Find where the given text appears and provide that cell's center as [x, y] coordinate. 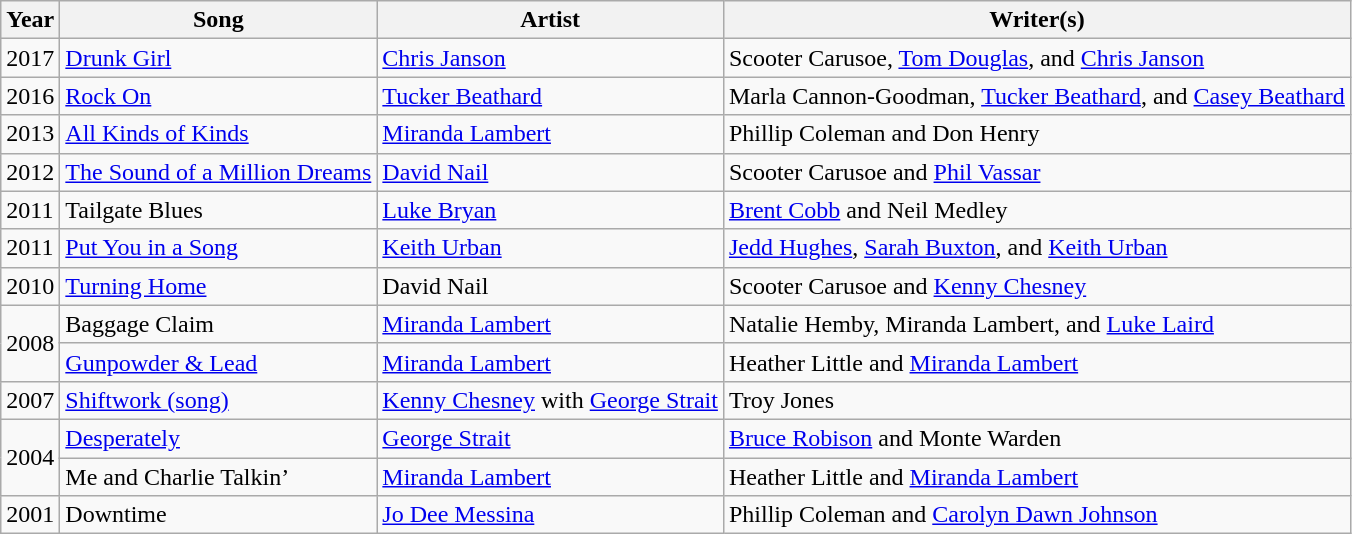
Downtime [218, 515]
Troy Jones [1036, 400]
Kenny Chesney with George Strait [550, 400]
Drunk Girl [218, 58]
Brent Cobb and Neil Medley [1036, 210]
Jo Dee Messina [550, 515]
Phillip Coleman and Don Henry [1036, 134]
Tailgate Blues [218, 210]
Rock On [218, 96]
Me and Charlie Talkin’ [218, 477]
Baggage Claim [218, 324]
2001 [30, 515]
Bruce Robison and Monte Warden [1036, 438]
The Sound of a Million Dreams [218, 172]
2013 [30, 134]
Song [218, 20]
Scooter Carusoe and Kenny Chesney [1036, 286]
Writer(s) [1036, 20]
Artist [550, 20]
Shiftwork (song) [218, 400]
Put You in a Song [218, 248]
Keith Urban [550, 248]
2016 [30, 96]
2017 [30, 58]
Desperately [218, 438]
George Strait [550, 438]
Scooter Carusoe and Phil Vassar [1036, 172]
Jedd Hughes, Sarah Buxton, and Keith Urban [1036, 248]
Marla Cannon-Goodman, Tucker Beathard, and Casey Beathard [1036, 96]
Turning Home [218, 286]
Scooter Carusoe, Tom Douglas, and Chris Janson [1036, 58]
Gunpowder & Lead [218, 362]
Natalie Hemby, Miranda Lambert, and Luke Laird [1036, 324]
Tucker Beathard [550, 96]
Phillip Coleman and Carolyn Dawn Johnson [1036, 515]
Year [30, 20]
2007 [30, 400]
Luke Bryan [550, 210]
Chris Janson [550, 58]
2012 [30, 172]
2010 [30, 286]
2008 [30, 343]
2004 [30, 457]
All Kinds of Kinds [218, 134]
